Return the (x, y) coordinate for the center point of the cell that contains the specified text.  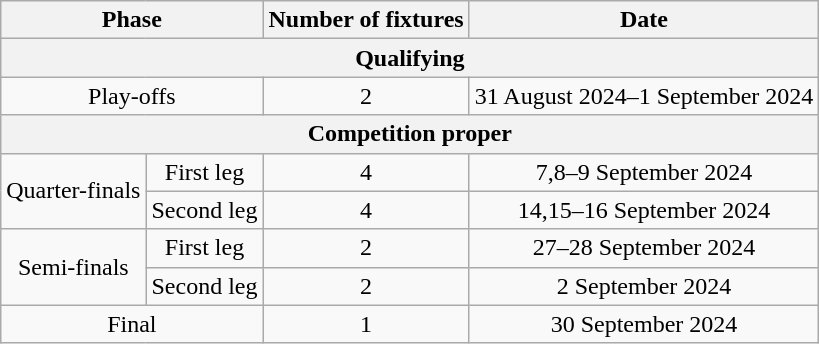
1 (366, 324)
7,8–9 September 2024 (644, 172)
Semi-finals (74, 267)
Qualifying (410, 58)
31 August 2024–1 September 2024 (644, 96)
Quarter-finals (74, 191)
27–28 September 2024 (644, 248)
14,15–16 September 2024 (644, 210)
30 September 2024 (644, 324)
Date (644, 20)
Number of fixtures (366, 20)
Phase (132, 20)
Competition proper (410, 134)
Final (132, 324)
2 September 2024 (644, 286)
Play-offs (132, 96)
